From the cell containing the given text, extract its center point as (x, y) coordinate. 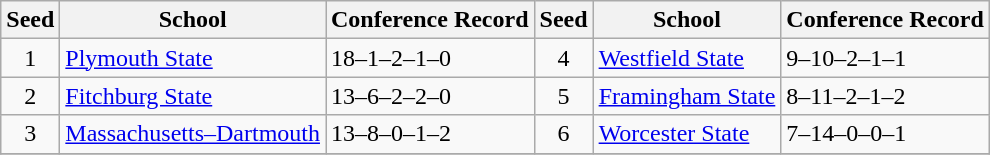
3 (30, 134)
7–14–0–0–1 (886, 134)
Massachusetts–Dartmouth (193, 134)
Plymouth State (193, 58)
18–1–2–1–0 (430, 58)
6 (564, 134)
9–10–2–1–1 (886, 58)
Westfield State (687, 58)
Worcester State (687, 134)
Fitchburg State (193, 96)
13–8–0–1–2 (430, 134)
8–11–2–1–2 (886, 96)
Framingham State (687, 96)
13–6–2–2–0 (430, 96)
2 (30, 96)
5 (564, 96)
1 (30, 58)
4 (564, 58)
